Pinpoint the cell where the given text exists, returning its [X, Y] midpoint coordinate. 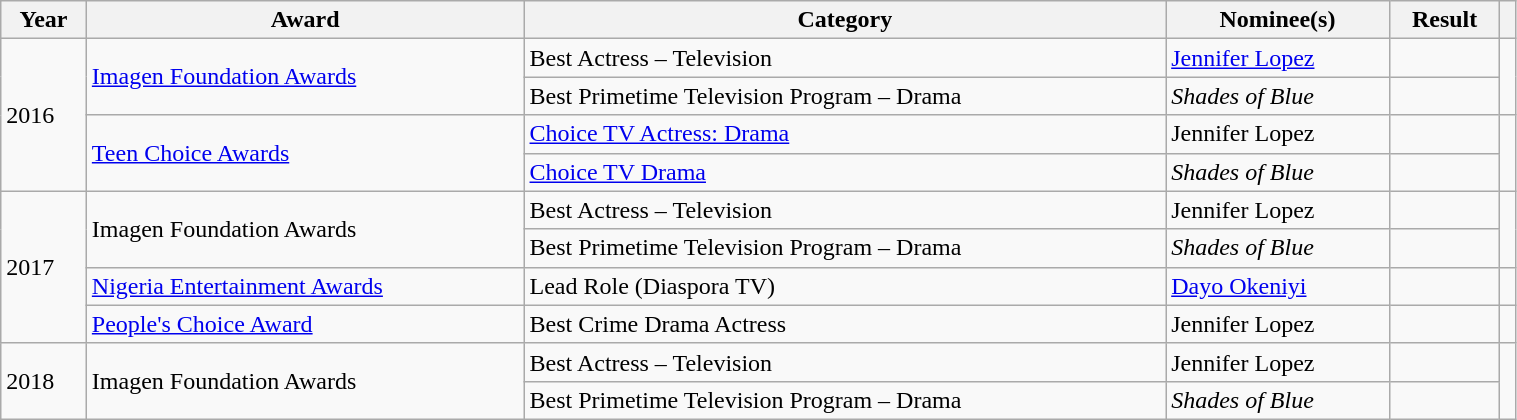
Award [305, 20]
2018 [44, 381]
Nigeria Entertainment Awards [305, 286]
People's Choice Award [305, 324]
Year [44, 20]
2017 [44, 267]
Best Crime Drama Actress [845, 324]
Choice TV Drama [845, 172]
Result [1444, 20]
Category [845, 20]
Nominee(s) [1278, 20]
Choice TV Actress: Drama [845, 134]
2016 [44, 115]
Teen Choice Awards [305, 153]
Lead Role (Diaspora TV) [845, 286]
Dayo Okeniyi [1278, 286]
